For the text-containing cell, return its midpoint in [X, Y] coordinate format. 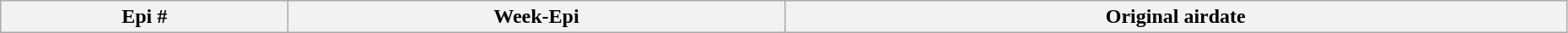
Week-Epi [536, 17]
Epi # [145, 17]
Original airdate [1176, 17]
